Return the [x, y] coordinate for the center point of the cell that contains the specified text.  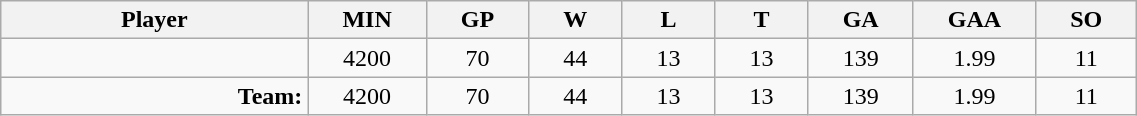
GA [860, 20]
L [668, 20]
Player [154, 20]
Team: [154, 96]
T [762, 20]
W [576, 20]
MIN [367, 20]
GP [477, 20]
SO [1086, 20]
GAA [974, 20]
